Find where the given text appears and provide that cell's center as [x, y] coordinate. 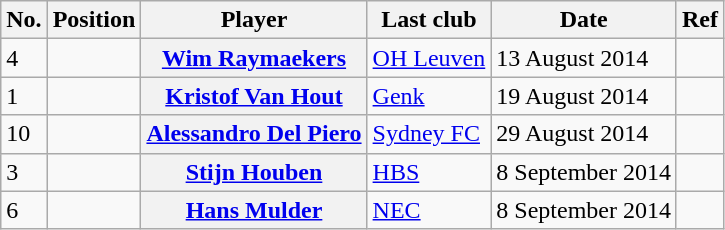
Kristof Van Hout [254, 96]
Last club [429, 20]
No. [24, 20]
OH Leuven [429, 58]
10 [24, 134]
29 August 2014 [584, 134]
3 [24, 172]
Position [94, 20]
Hans Mulder [254, 210]
NEC [429, 210]
13 August 2014 [584, 58]
Alessandro Del Piero [254, 134]
Date [584, 20]
Sydney FC [429, 134]
6 [24, 210]
Ref [700, 20]
Player [254, 20]
1 [24, 96]
Genk [429, 96]
Wim Raymaekers [254, 58]
4 [24, 58]
HBS [429, 172]
Stijn Houben [254, 172]
19 August 2014 [584, 96]
